Return the [x, y] coordinate for the center point of the cell that contains the specified text.  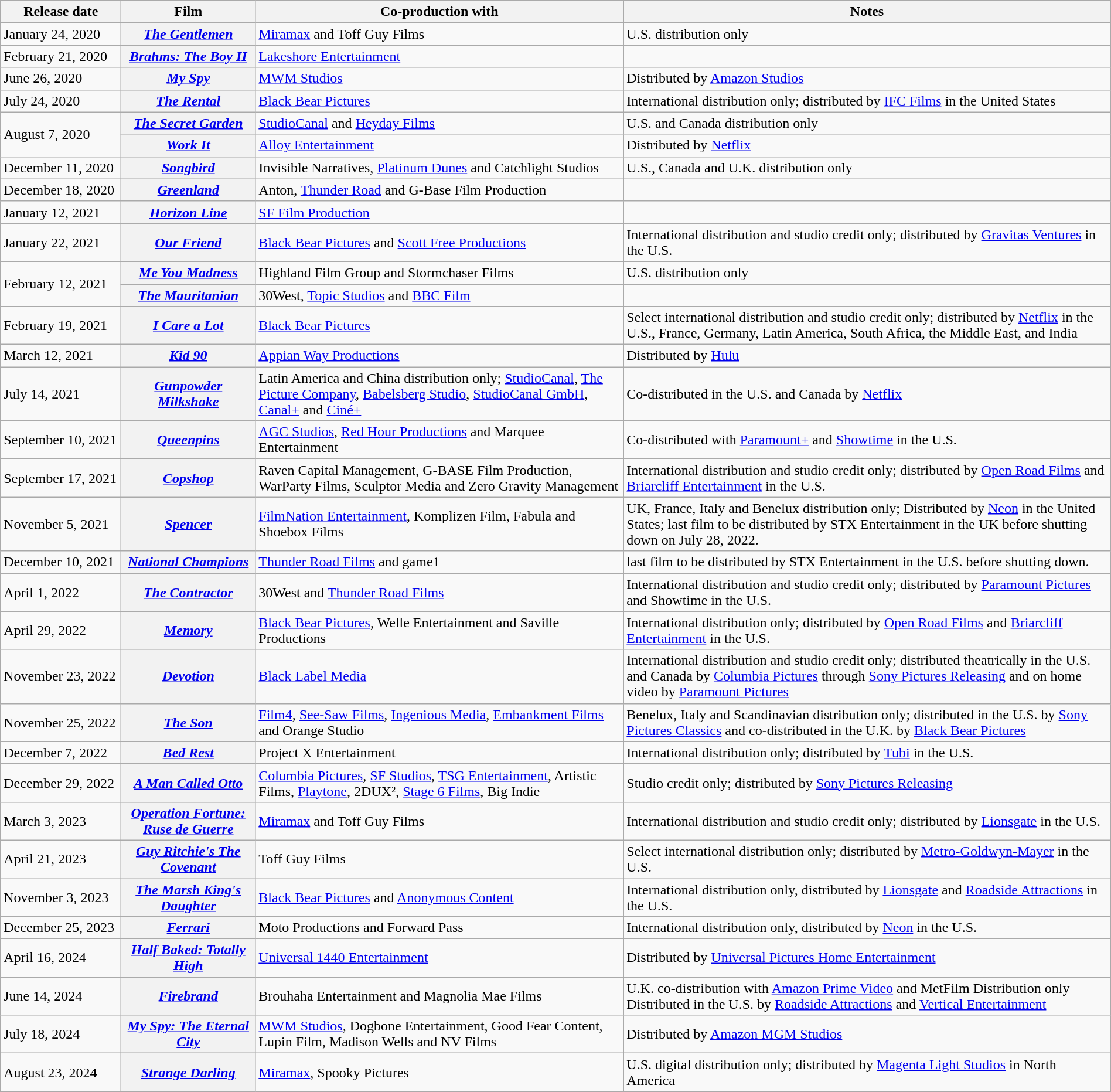
International distribution only, distributed by Neon in the U.S. [867, 928]
Brouhaha Entertainment and Magnolia Mae Films [439, 996]
Select international distribution only; distributed by Metro-Goldwyn-Mayer in the U.S. [867, 859]
December 10, 2021 [61, 562]
Distributed by Amazon MGM Studios [867, 1034]
Guy Ritchie's The Covenant [189, 859]
Film4, See-Saw Films, Ingenious Media, Embankment Films and Orange Studio [439, 722]
Highland Film Group and Stormchaser Films [439, 273]
MWM Studios [439, 79]
December 11, 2020 [61, 168]
Greenland [189, 190]
Songbird [189, 168]
Distributed by Hulu [867, 356]
30West, Topic Studios and BBC Film [439, 295]
February 12, 2021 [61, 284]
International distribution only; distributed by IFC Films in the United States [867, 101]
Columbia Pictures, SF Studios, TSG Entertainment, Artistic Films, Playtone, 2DUX², Stage 6 Films, Big Indie [439, 783]
The Mauritanian [189, 295]
U.K. co-distribution with Amazon Prime Video and MetFilm Distribution only Distributed in the U.S. by Roadside Attractions and Vertical Entertainment [867, 996]
Universal 1440 Entertainment [439, 958]
International distribution and studio credit only; distributed by Gravitas Ventures in the U.S. [867, 243]
International distribution and studio credit only; distributed by Paramount Pictures and Showtime in the U.S. [867, 592]
February 21, 2020 [61, 56]
U.S., Canada and U.K. distribution only [867, 168]
FilmNation Entertainment, Komplizen Film, Fabula and Shoebox Films [439, 524]
December 18, 2020 [61, 190]
December 29, 2022 [61, 783]
My Spy [189, 79]
April 29, 2022 [61, 631]
April 16, 2024 [61, 958]
June 26, 2020 [61, 79]
April 1, 2022 [61, 592]
Memory [189, 631]
March 12, 2021 [61, 356]
Distributed by Universal Pictures Home Entertainment [867, 958]
The Marsh King's Daughter [189, 897]
June 14, 2024 [61, 996]
Half Baked: Totally High [189, 958]
International distribution and studio credit only; distributed by Open Road Films and Briarcliff Entertainment in the U.S. [867, 478]
August 7, 2020 [61, 134]
Lakeshore Entertainment [439, 56]
Film [189, 12]
Our Friend [189, 243]
July 18, 2024 [61, 1034]
The Gentlemen [189, 34]
Alloy Entertainment [439, 145]
Operation Fortune: Ruse de Guerre [189, 821]
My Spy: The Eternal City [189, 1034]
SF Film Production [439, 212]
The Secret Garden [189, 123]
Copshop [189, 478]
Project X Entertainment [439, 753]
Me You Madness [189, 273]
Moto Productions and Forward Pass [439, 928]
Studio credit only; distributed by Sony Pictures Releasing [867, 783]
Black Bear Pictures, Welle Entertainment and Saville Productions [439, 631]
The Son [189, 722]
September 17, 2021 [61, 478]
January 22, 2021 [61, 243]
December 25, 2023 [61, 928]
Bed Rest [189, 753]
February 19, 2021 [61, 326]
July 24, 2020 [61, 101]
July 14, 2021 [61, 394]
Invisible Narratives, Platinum Dunes and Catchlight Studios [439, 168]
Queenpins [189, 440]
International distribution only, distributed by Lionsgate and Roadside Attractions in the U.S. [867, 897]
Notes [867, 12]
30West and Thunder Road Films [439, 592]
International distribution only; distributed by Tubi in the U.S. [867, 753]
MWM Studios, Dogbone Entertainment, Good Fear Content, Lupin Film, Madison Wells and NV Films [439, 1034]
August 23, 2024 [61, 1073]
Co-distributed in the U.S. and Canada by Netflix [867, 394]
Devotion [189, 676]
November 5, 2021 [61, 524]
Horizon Line [189, 212]
Black Label Media [439, 676]
Thunder Road Films and game1 [439, 562]
April 21, 2023 [61, 859]
Brahms: The Boy II [189, 56]
November 25, 2022 [61, 722]
AGC Studios, Red Hour Productions and Marquee Entertainment [439, 440]
March 3, 2023 [61, 821]
November 3, 2023 [61, 897]
September 10, 2021 [61, 440]
Raven Capital Management, G-BASE Film Production, WarParty Films, Sculptor Media and Zero Gravity Management [439, 478]
Toff Guy Films [439, 859]
Co-distributed with Paramount+ and Showtime in the U.S. [867, 440]
Co-production with [439, 12]
Black Bear Pictures and Scott Free Productions [439, 243]
Distributed by Netflix [867, 145]
National Champions [189, 562]
Appian Way Productions [439, 356]
Firebrand [189, 996]
Latin America and China distribution only; StudioCanal, The Picture Company, Babelsberg Studio, StudioCanal GmbH, Canal+ and Ciné+ [439, 394]
January 24, 2020 [61, 34]
Work It [189, 145]
The Contractor [189, 592]
StudioCanal and Heyday Films [439, 123]
Strange Darling [189, 1073]
Distributed by Amazon Studios [867, 79]
Release date [61, 12]
Ferrari [189, 928]
International distribution and studio credit only; distributed by Lionsgate in the U.S. [867, 821]
Kid 90 [189, 356]
Black Bear Pictures and Anonymous Content [439, 897]
International distribution only; distributed by Open Road Films and Briarcliff Entertainment in the U.S. [867, 631]
November 23, 2022 [61, 676]
U.S. digital distribution only; distributed by Magenta Light Studios in North America [867, 1073]
Miramax, Spooky Pictures [439, 1073]
Gunpowder Milkshake [189, 394]
I Care a Lot [189, 326]
last film to be distributed by STX Entertainment in the U.S. before shutting down. [867, 562]
U.S. and Canada distribution only [867, 123]
Spencer [189, 524]
A Man Called Otto [189, 783]
The Rental [189, 101]
Anton, Thunder Road and G-Base Film Production [439, 190]
December 7, 2022 [61, 753]
January 12, 2021 [61, 212]
